Find where the given text appears and provide that cell's center as (x, y) coordinate. 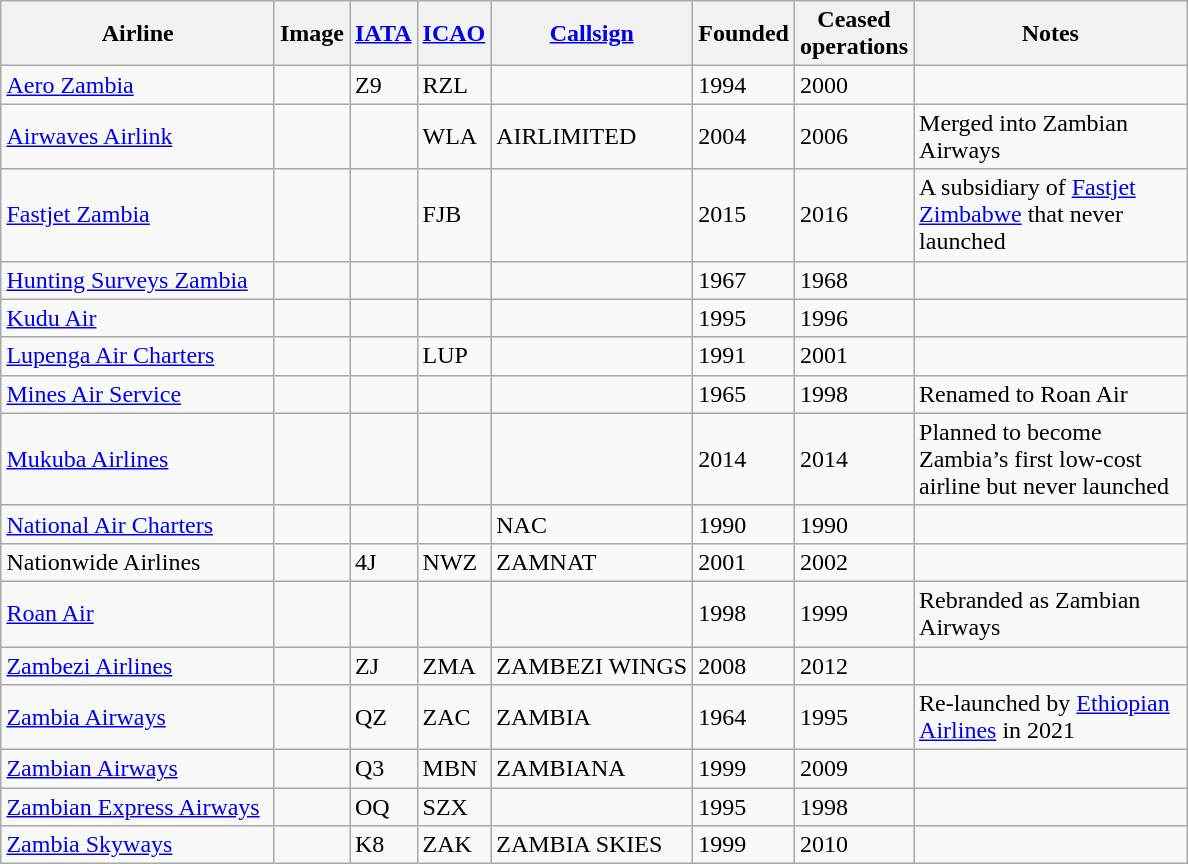
Rebranded as Zambian Airways (1051, 614)
1965 (744, 394)
2004 (744, 136)
ZAK (454, 845)
Mukuba Airlines (138, 459)
Zambian Express Airways (138, 807)
Airwaves Airlink (138, 136)
Nationwide Airlines (138, 562)
Ceased operations (854, 34)
IATA (384, 34)
OQ (384, 807)
Kudu Air (138, 318)
Zambezi Airlines (138, 665)
Zambia Skyways (138, 845)
ZAMNAT (592, 562)
Q3 (384, 769)
Airline (138, 34)
Hunting Surveys Zambia (138, 280)
1991 (744, 356)
ZAMBIA (592, 718)
ZAMBEZI WINGS (592, 665)
Zambian Airways (138, 769)
1967 (744, 280)
Founded (744, 34)
2006 (854, 136)
2009 (854, 769)
2010 (854, 845)
Aero Zambia (138, 85)
LUP (454, 356)
Callsign (592, 34)
2000 (854, 85)
Mines Air Service (138, 394)
2015 (744, 215)
1994 (744, 85)
Fastjet Zambia (138, 215)
ZAMBIA SKIES (592, 845)
2008 (744, 665)
1968 (854, 280)
Merged into Zambian Airways (1051, 136)
NWZ (454, 562)
Roan Air (138, 614)
2012 (854, 665)
K8 (384, 845)
SZX (454, 807)
ICAO (454, 34)
1996 (854, 318)
2016 (854, 215)
QZ (384, 718)
4J (384, 562)
A subsidiary of Fastjet Zimbabwe that never launched (1051, 215)
1964 (744, 718)
ZMA (454, 665)
ZAMBIANA (592, 769)
RZL (454, 85)
ZJ (384, 665)
ZAC (454, 718)
MBN (454, 769)
National Air Charters (138, 524)
Re-launched by Ethiopian Airlines in 2021 (1051, 718)
Notes (1051, 34)
Lupenga Air Charters (138, 356)
Zambia Airways (138, 718)
NAC (592, 524)
Renamed to Roan Air (1051, 394)
2002 (854, 562)
WLA (454, 136)
Image (312, 34)
FJB (454, 215)
Planned to become Zambia’s first low-cost airline but never launched (1051, 459)
AIRLIMITED (592, 136)
Z9 (384, 85)
